Find where the given text appears and provide that cell's center as [X, Y] coordinate. 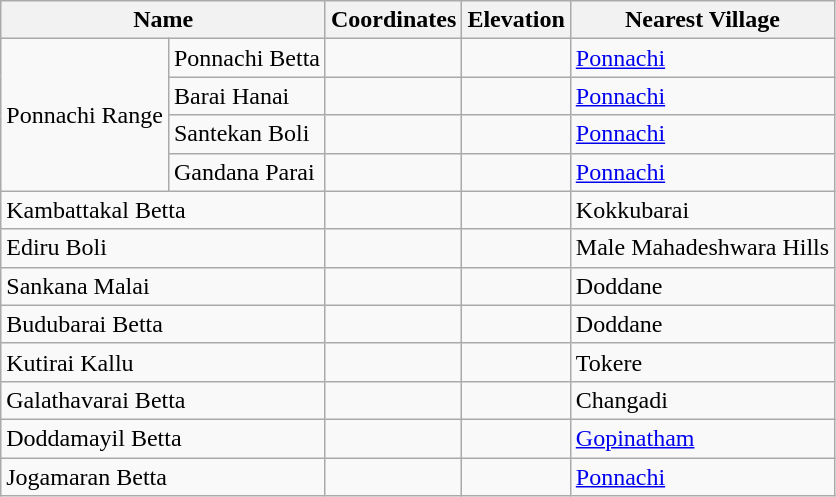
Nearest Village [702, 20]
Name [164, 20]
Kutirai Kallu [164, 362]
Kambattakal Betta [164, 210]
Coordinates [393, 20]
Budubarai Betta [164, 324]
Ponnachi Range [85, 115]
Galathavarai Betta [164, 400]
Changadi [702, 400]
Doddamayil Betta [164, 438]
Kokkubarai [702, 210]
Gandana Parai [246, 172]
Santekan Boli [246, 134]
Jogamaran Betta [164, 477]
Barai Hanai [246, 96]
Ponnachi Betta [246, 58]
Ediru Boli [164, 248]
Sankana Malai [164, 286]
Male Mahadeshwara Hills [702, 248]
Tokere [702, 362]
Gopinatham [702, 438]
Elevation [516, 20]
